Search for the cell housing the specified text and yield its [x, y] center coordinate. 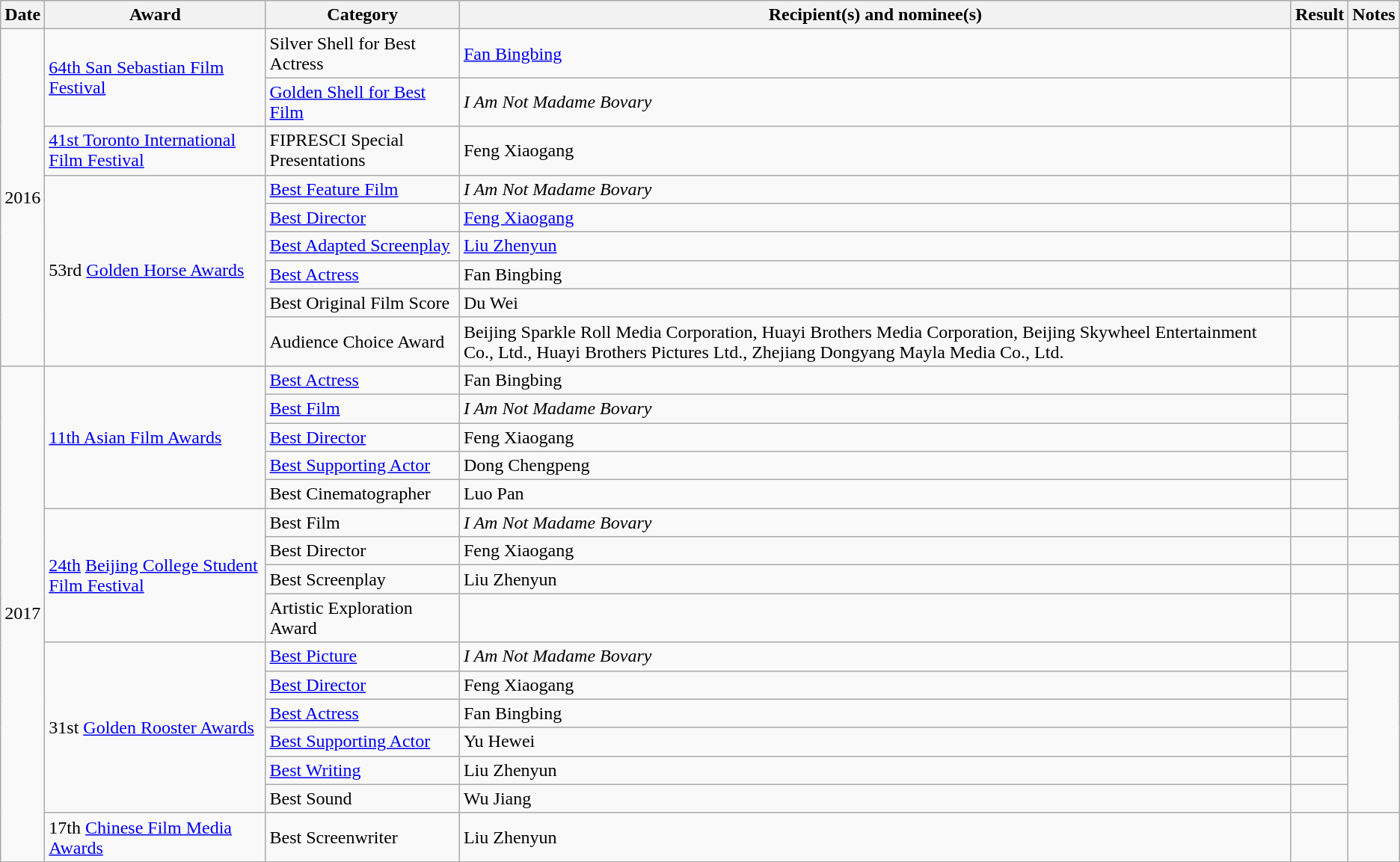
Best Cinematographer [362, 494]
17th Chinese Film Media Awards [156, 837]
Yu Hewei [875, 742]
Golden Shell for Best Film [362, 102]
Du Wei [875, 303]
24th Beijing College Student Film Festival [156, 576]
Best Screenwriter [362, 837]
Award [156, 15]
Best Screenplay [362, 579]
Best Adapted Screenplay [362, 246]
Best Picture [362, 656]
Best Feature Film [362, 189]
Best Original Film Score [362, 303]
64th San Sebastian Film Festival [156, 78]
FIPRESCI Special Presentations [362, 151]
Best Writing [362, 770]
41st Toronto International Film Festival [156, 151]
Category [362, 15]
Silver Shell for Best Actress [362, 54]
Notes [1374, 15]
Luo Pan [875, 494]
Recipient(s) and nominee(s) [875, 15]
Audience Choice Award [362, 341]
Date [22, 15]
Best Sound [362, 798]
2016 [22, 197]
Dong Chengpeng [875, 466]
11th Asian Film Awards [156, 437]
2017 [22, 613]
31st Golden Rooster Awards [156, 727]
53rd Golden Horse Awards [156, 271]
Wu Jiang [875, 798]
Result [1319, 15]
Artistic Exploration Award [362, 618]
